Find where the given text appears and provide that cell's center as [x, y] coordinate. 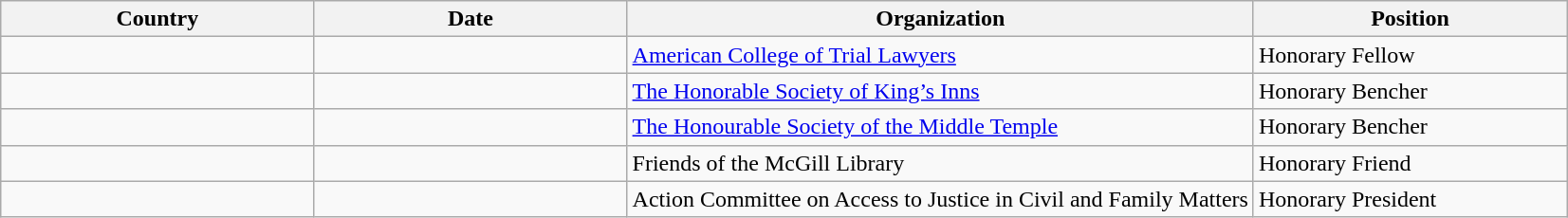
Friends of the McGill Library [940, 163]
Action Committee on Access to Justice in Civil and Family Matters [940, 199]
Honorary President [1410, 199]
Honorary Friend [1410, 163]
The Honorable Society of King’s Inns [940, 91]
Position [1410, 19]
Country [157, 19]
The Honourable Society of the Middle Temple [940, 127]
Date [470, 19]
American College of Trial Lawyers [940, 55]
Organization [940, 19]
Honorary Fellow [1410, 55]
